Return (X, Y) of the center of cell containing provided text 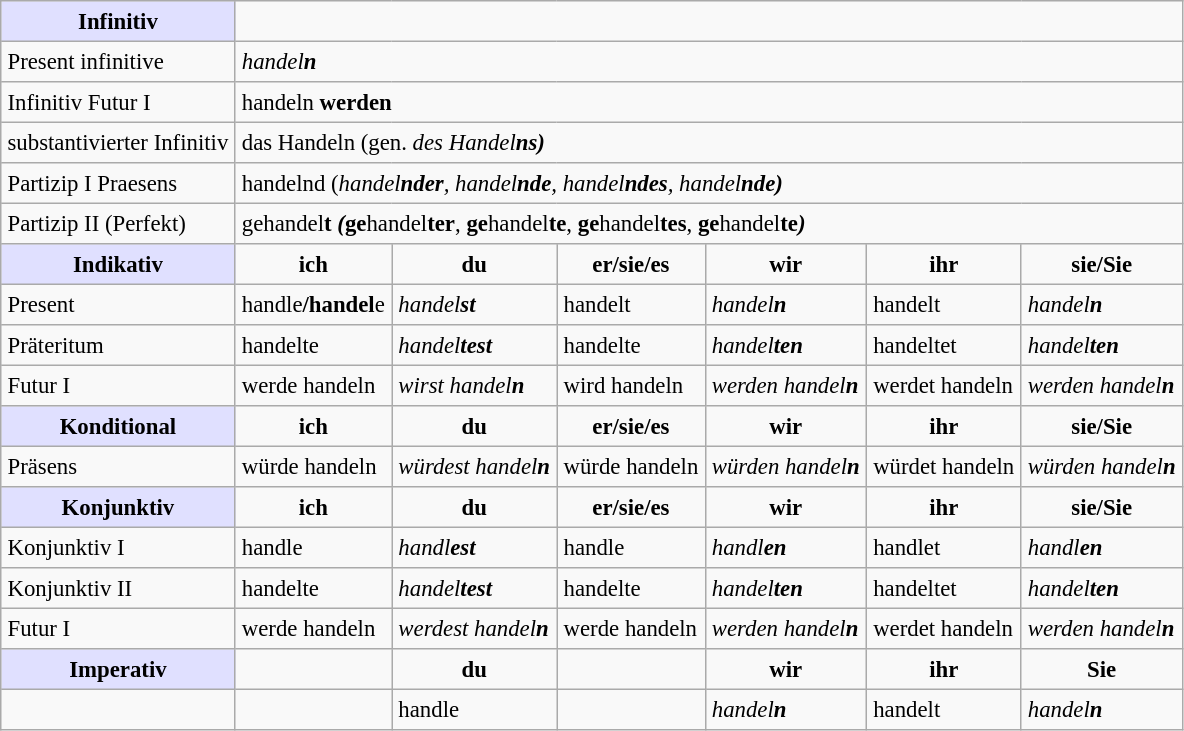
Present infinitive (118, 61)
Partizip I Praesens (118, 183)
Präteritum (118, 345)
handlest (474, 547)
handelst (474, 304)
Konjunktiv I (118, 547)
Present (118, 304)
wird handeln (631, 385)
Imperativ (118, 669)
gehandelt (gehandelter, gehandelte, gehandeltes, gehandelte) (708, 223)
Infinitiv (118, 21)
substantivierter Infinitiv (118, 142)
das Handeln (gen. des Handelns) (708, 142)
Partizip II (Perfekt) (118, 223)
Konjunktiv II (118, 588)
handlet (944, 547)
wirst handeln (474, 385)
handeln werden (708, 102)
würdest handeln (474, 466)
werdest handeln (474, 628)
Indikativ (118, 264)
Sie (1102, 669)
Infinitiv Futur I (118, 102)
Konditional (118, 426)
handelnd (handelnder, handelnde, handelndes, handelnde) (708, 183)
würdet handeln (944, 466)
handle/handele (314, 304)
Präsens (118, 466)
Konjunktiv (118, 507)
